From the cell containing the given text, extract its center point as (X, Y) coordinate. 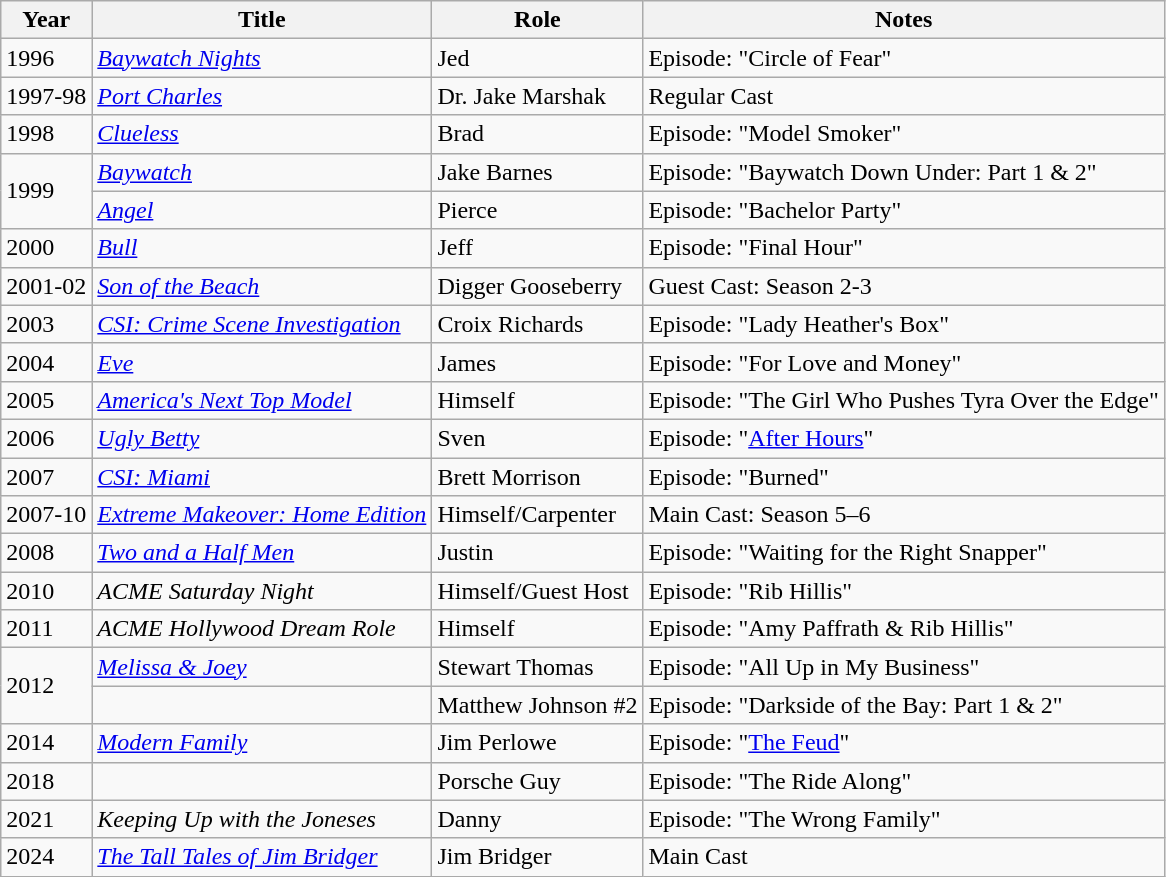
2014 (46, 743)
2008 (46, 553)
1998 (46, 134)
Clueless (262, 134)
Year (46, 20)
Croix Richards (538, 324)
America's Next Top Model (262, 400)
2010 (46, 591)
Guest Cast: Season 2-3 (904, 286)
CSI: Crime Scene Investigation (262, 324)
Regular Cast (904, 96)
2012 (46, 686)
Episode: "The Feud" (904, 743)
Bull (262, 248)
Digger Gooseberry (538, 286)
Danny (538, 819)
Episode: "After Hours" (904, 438)
Jed (538, 58)
Episode: "For Love and Money" (904, 362)
Episode: "The Ride Along" (904, 781)
Himself/Guest Host (538, 591)
Son of the Beach (262, 286)
Angel (262, 210)
ACME Hollywood Dream Role (262, 629)
2005 (46, 400)
Episode: "Rib Hillis" (904, 591)
Episode: "Bachelor Party" (904, 210)
The Tall Tales of Jim Bridger (262, 857)
Stewart Thomas (538, 667)
2021 (46, 819)
1999 (46, 191)
Jake Barnes (538, 172)
2024 (46, 857)
2011 (46, 629)
Episode: "Circle of Fear" (904, 58)
Jim Perlowe (538, 743)
2006 (46, 438)
2018 (46, 781)
Episode: "Baywatch Down Under: Part 1 & 2" (904, 172)
1996 (46, 58)
Episode: "The Wrong Family" (904, 819)
Episode: "Model Smoker" (904, 134)
ACME Saturday Night (262, 591)
Porsche Guy (538, 781)
Melissa & Joey (262, 667)
Port Charles (262, 96)
Baywatch Nights (262, 58)
Modern Family (262, 743)
Eve (262, 362)
Justin (538, 553)
Episode: "Amy Paffrath & Rib Hillis" (904, 629)
James (538, 362)
Episode: "All Up in My Business" (904, 667)
Two and a Half Men (262, 553)
Main Cast (904, 857)
Episode: "Burned" (904, 477)
Episode: "The Girl Who Pushes Tyra Over the Edge" (904, 400)
Main Cast: Season 5–6 (904, 515)
Jeff (538, 248)
Himself/Carpenter (538, 515)
2000 (46, 248)
Episode: "Lady Heather's Box" (904, 324)
Role (538, 20)
Brad (538, 134)
Ugly Betty (262, 438)
Episode: "Waiting for the Right Snapper" (904, 553)
Pierce (538, 210)
CSI: Miami (262, 477)
Keeping Up with the Joneses (262, 819)
Episode: "Darkside of the Bay: Part 1 & 2" (904, 705)
1997-98 (46, 96)
2004 (46, 362)
Dr. Jake Marshak (538, 96)
Sven (538, 438)
Title (262, 20)
Matthew Johnson #2 (538, 705)
Notes (904, 20)
2007-10 (46, 515)
Extreme Makeover: Home Edition (262, 515)
2007 (46, 477)
2001-02 (46, 286)
Baywatch (262, 172)
Episode: "Final Hour" (904, 248)
Brett Morrison (538, 477)
Jim Bridger (538, 857)
2003 (46, 324)
